Determine the [x, y] coordinate at the center of the cell enclosing the given text.  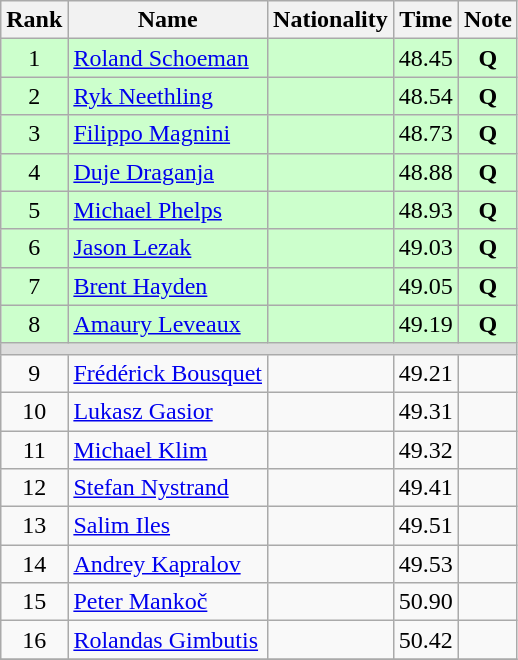
Filippo Magnini [168, 134]
Time [426, 20]
48.93 [426, 210]
49.31 [426, 411]
48.54 [426, 96]
50.42 [426, 640]
Amaury Leveaux [168, 324]
48.45 [426, 58]
Rank [34, 20]
8 [34, 324]
7 [34, 286]
50.90 [426, 602]
4 [34, 172]
5 [34, 210]
49.03 [426, 248]
Rolandas Gimbutis [168, 640]
13 [34, 526]
Frédérick Bousquet [168, 373]
Nationality [331, 20]
49.41 [426, 488]
Peter Mankoč [168, 602]
Jason Lezak [168, 248]
Ryk Neethling [168, 96]
16 [34, 640]
9 [34, 373]
Duje Draganja [168, 172]
Andrey Kapralov [168, 564]
3 [34, 134]
Michael Phelps [168, 210]
2 [34, 96]
12 [34, 488]
Michael Klim [168, 449]
1 [34, 58]
6 [34, 248]
Note [488, 20]
48.73 [426, 134]
10 [34, 411]
15 [34, 602]
Salim Iles [168, 526]
49.21 [426, 373]
49.05 [426, 286]
Lukasz Gasior [168, 411]
Stefan Nystrand [168, 488]
49.32 [426, 449]
Brent Hayden [168, 286]
48.88 [426, 172]
49.19 [426, 324]
49.53 [426, 564]
14 [34, 564]
11 [34, 449]
Name [168, 20]
Roland Schoeman [168, 58]
49.51 [426, 526]
